Find where the given text appears and provide that cell's center as (x, y) coordinate. 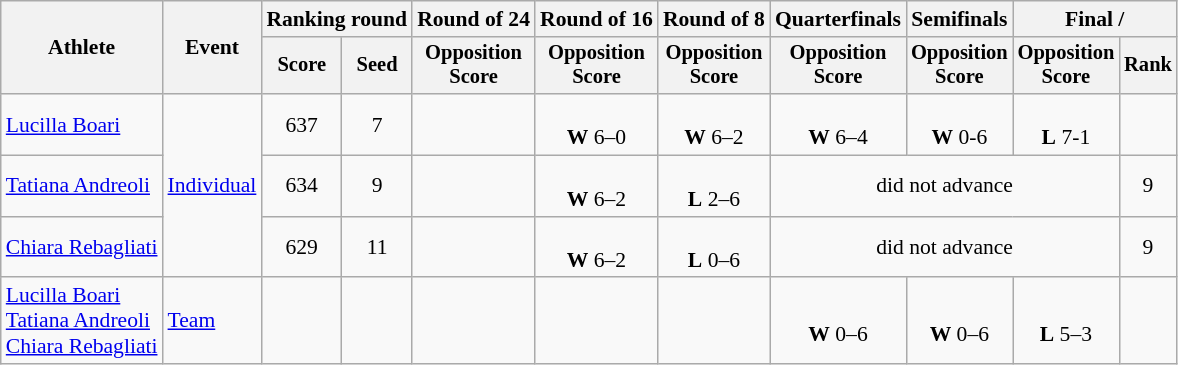
634 (302, 186)
637 (302, 124)
Team (212, 322)
Score (302, 66)
Athlete (82, 48)
L 0–6 (714, 248)
Rank (1148, 66)
Individual (212, 186)
11 (377, 248)
Chiara Rebagliati (82, 248)
Quarterfinals (838, 19)
Round of 24 (474, 19)
Lucilla BoariTatiana AndreoliChiara Rebagliati (82, 322)
Semifinals (960, 19)
W 6–4 (838, 124)
Event (212, 48)
W 6–0 (596, 124)
L 5–3 (1066, 322)
Lucilla Boari (82, 124)
Seed (377, 66)
W 0-6 (960, 124)
Ranking round (336, 19)
L 2–6 (714, 186)
L 7-1 (1066, 124)
629 (302, 248)
Round of 8 (714, 19)
7 (377, 124)
Tatiana Andreoli (82, 186)
Final / (1095, 19)
Round of 16 (596, 19)
